Identify which cell holds the provided text, then report its (X, Y) central coordinate. 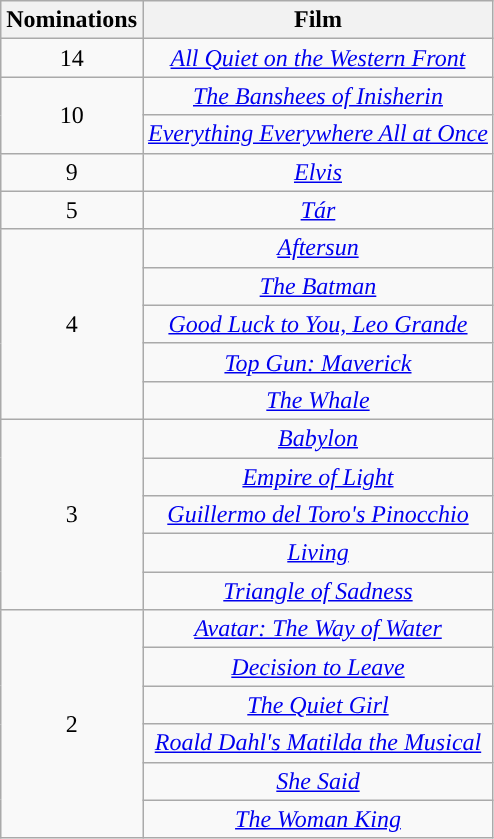
Top Gun: Maverick (318, 362)
9 (72, 172)
The Whale (318, 400)
Babylon (318, 438)
Empire of Light (318, 477)
3 (72, 514)
Aftersun (318, 248)
Roald Dahl's Matilda the Musical (318, 743)
Nominations (72, 20)
Tár (318, 210)
The Batman (318, 286)
5 (72, 210)
14 (72, 58)
Everything Everywhere All at Once (318, 134)
The Banshees of Inisherin (318, 96)
Living (318, 553)
Film (318, 20)
Good Luck to You, Leo Grande (318, 324)
Avatar: The Way of Water (318, 629)
2 (72, 724)
The Woman King (318, 819)
Decision to Leave (318, 667)
The Quiet Girl (318, 705)
Elvis (318, 172)
10 (72, 115)
She Said (318, 781)
Guillermo del Toro's Pinocchio (318, 515)
All Quiet on the Western Front (318, 58)
Triangle of Sadness (318, 591)
4 (72, 324)
